Pinpoint the cell where the given text exists, returning its [x, y] midpoint coordinate. 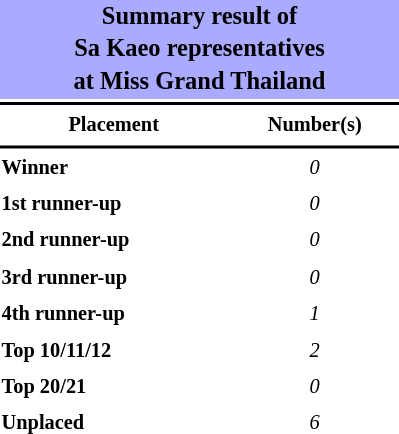
1st runner-up [114, 204]
Top 20/21 [114, 387]
2nd runner-up [114, 241]
Placement [114, 125]
Number(s) [314, 125]
Winner [114, 168]
1 [314, 314]
Top 10/11/12 [114, 351]
2 [314, 351]
3rd runner-up [114, 278]
Summary result ofSa Kaeo representativesat Miss Grand Thailand [200, 50]
4th runner-up [114, 314]
